Extract the (X, Y) coordinate from the center of the cell holding the provided text.  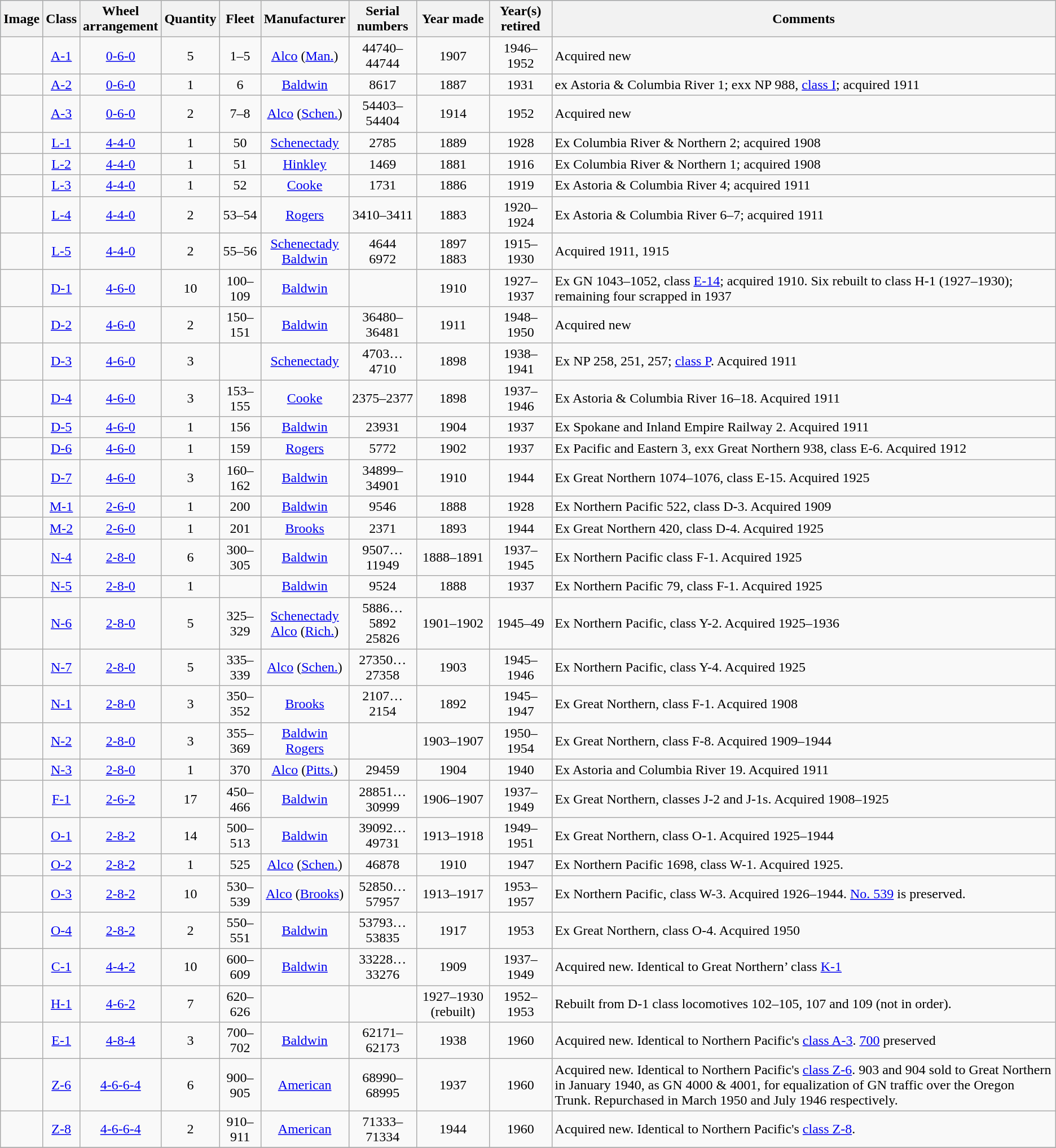
1915–1930 (520, 251)
Ex Spokane and Inland Empire Railway 2. Acquired 1911 (803, 427)
500–513 (240, 836)
71333–71334 (382, 1129)
L-1 (61, 143)
Ex Great Northern, classes J-2 and J-1s. Acquired 1908–1925 (803, 798)
530–539 (240, 893)
Ex Astoria & Columbia River 16–18. Acquired 1911 (803, 398)
N-1 (61, 704)
1731 (382, 186)
34899–34901 (382, 478)
1953–1957 (520, 893)
200 (240, 507)
C-1 (61, 968)
Ex Astoria and Columbia River 19. Acquired 1911 (803, 770)
1945–1947 (520, 704)
Ex Astoria & Columbia River 4; acquired 1911 (803, 186)
1946–1952 (520, 55)
N-3 (61, 770)
Ex Northern Pacific, class Y-2. Acquired 1925–1936 (803, 623)
1952 (520, 114)
51 (240, 164)
1937–1945 (520, 557)
1909 (452, 968)
Ex Columbia River & Northern 2; acquired 1908 (803, 143)
1907 (452, 55)
8617 (382, 85)
Ex Northern Pacific 79, class F-1. Acquired 1925 (803, 586)
1886 (452, 186)
ex Astoria & Columbia River 1; exx NP 988, class I; acquired 1911 (803, 85)
Alco (Brooks) (305, 893)
620–626 (240, 1004)
Ex Great Northern 1074–1076, class E-15. Acquired 1925 (803, 478)
SchenectadyBaldwin (305, 251)
1938 (452, 1041)
Image (21, 19)
1916 (520, 164)
1–5 (240, 55)
150–151 (240, 325)
52850…57957 (382, 893)
N-5 (61, 586)
1911 (452, 325)
E-1 (61, 1041)
1903–1907 (452, 741)
525 (240, 864)
53793…53835 (382, 930)
Acquired new. Identical to Great Northern’ class K-1 (803, 968)
F-1 (61, 798)
7–8 (240, 114)
Acquired new. Identical to Northern Pacific's class Z-8. (803, 1129)
62171–62173 (382, 1041)
O-2 (61, 864)
1940 (520, 770)
H-1 (61, 1004)
1903 (452, 668)
Z-6 (61, 1085)
900–905 (240, 1085)
39092…49731 (382, 836)
A-1 (61, 55)
1906–1907 (452, 798)
14 (191, 836)
1945–1946 (520, 668)
450–466 (240, 798)
Ex GN 1043–1052, class E-14; acquired 1910. Six rebuilt to class H-1 (1927–1930); remaining four scrapped in 1937 (803, 288)
50 (240, 143)
D-7 (61, 478)
1920–1924 (520, 214)
1949–1951 (520, 836)
N-7 (61, 668)
17 (191, 798)
700–702 (240, 1041)
1953 (520, 930)
1469 (382, 164)
Ex Columbia River & Northern 1; acquired 1908 (803, 164)
A-3 (61, 114)
160–162 (240, 478)
Ex NP 258, 251, 257; class P. Acquired 1911 (803, 361)
9507…11949 (382, 557)
Z-8 (61, 1129)
68990–68995 (382, 1085)
33228…33276 (382, 968)
Alco (Man.) (305, 55)
1917 (452, 930)
Alco (Pitts.) (305, 770)
Ex Northern Pacific class F-1. Acquired 1925 (803, 557)
46446972 (382, 251)
156 (240, 427)
M-1 (61, 507)
Comments (803, 19)
D-1 (61, 288)
28851…30999 (382, 798)
D-3 (61, 361)
2371 (382, 528)
23931 (382, 427)
Ex Astoria & Columbia River 6–7; acquired 1911 (803, 214)
1952–1953 (520, 1004)
9524 (382, 586)
1919 (520, 186)
Year made (452, 19)
1938–1941 (520, 361)
N-4 (61, 557)
1887 (452, 85)
153–155 (240, 398)
370 (240, 770)
1902 (452, 449)
53–54 (240, 214)
Wheelarrangement (121, 19)
4-8-4 (121, 1041)
Ex Northern Pacific, class Y-4. Acquired 1925 (803, 668)
1893 (452, 528)
335–339 (240, 668)
Hinkley (305, 164)
D-5 (61, 427)
2-6-2 (121, 798)
350–352 (240, 704)
201 (240, 528)
5772 (382, 449)
N-2 (61, 741)
D-2 (61, 325)
550–551 (240, 930)
1883 (452, 214)
2107…2154 (382, 704)
5886…589225826 (382, 623)
Class (61, 19)
1888–1891 (452, 557)
910–911 (240, 1129)
1892 (452, 704)
3410–3411 (382, 214)
46878 (382, 864)
52 (240, 186)
1950–1954 (520, 741)
Ex Great Northern, class O-4. Acquired 1950 (803, 930)
BaldwinRogers (305, 741)
2375–2377 (382, 398)
L-5 (61, 251)
Ex Great Northern, class F-1. Acquired 1908 (803, 704)
1927–1937 (520, 288)
Acquired new. Identical to Northern Pacific's class A-3. 700 preserved (803, 1041)
44740–44744 (382, 55)
4703…4710 (382, 361)
D-6 (61, 449)
Serialnumbers (382, 19)
1881 (452, 164)
4-4-2 (121, 968)
4-6-2 (121, 1004)
Ex Northern Pacific 522, class D-3. Acquired 1909 (803, 507)
1914 (452, 114)
L-3 (61, 186)
Ex Northern Pacific, class W-3. Acquired 1926–1944. No. 539 is preserved. (803, 893)
55–56 (240, 251)
Ex Pacific and Eastern 3, exx Great Northern 938, class E-6. Acquired 1912 (803, 449)
Ex Great Northern, class F-8. Acquired 1909–1944 (803, 741)
Quantity (191, 19)
36480–36481 (382, 325)
18971883 (452, 251)
1913–1917 (452, 893)
100–109 (240, 288)
355–369 (240, 741)
7 (191, 1004)
1948–1950 (520, 325)
300–305 (240, 557)
9546 (382, 507)
M-2 (61, 528)
1927–1930 (rebuilt) (452, 1004)
325–329 (240, 623)
1945–49 (520, 623)
O-4 (61, 930)
1913–1918 (452, 836)
1947 (520, 864)
54403–54404 (382, 114)
600–609 (240, 968)
1931 (520, 85)
Acquired 1911, 1915 (803, 251)
1937–1946 (520, 398)
Manufacturer (305, 19)
SchenectadyAlco (Rich.) (305, 623)
Ex Great Northern 420, class D-4. Acquired 1925 (803, 528)
Rebuilt from D-1 class locomotives 102–105, 107 and 109 (not in order). (803, 1004)
O-1 (61, 836)
29459 (382, 770)
27350…27358 (382, 668)
N-6 (61, 623)
A-2 (61, 85)
Fleet (240, 19)
Ex Northern Pacific 1698, class W-1. Acquired 1925. (803, 864)
1901–1902 (452, 623)
Year(s) retired (520, 19)
2785 (382, 143)
L-4 (61, 214)
Ex Great Northern, class O-1. Acquired 1925–1944 (803, 836)
D-4 (61, 398)
1889 (452, 143)
L-2 (61, 164)
O-3 (61, 893)
159 (240, 449)
